Return (X, Y) of the center of cell containing provided text 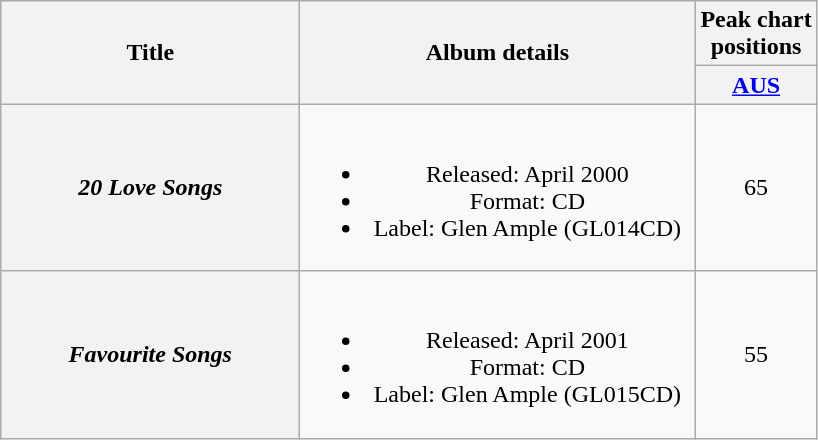
Released: April 2001Format: CDLabel: Glen Ample (GL015CD) (498, 354)
Favourite Songs (150, 354)
AUS (756, 85)
Title (150, 52)
Released: April 2000Format: CDLabel: Glen Ample (GL014CD) (498, 188)
20 Love Songs (150, 188)
Album details (498, 52)
55 (756, 354)
Peak chartpositions (756, 34)
65 (756, 188)
